Output the (x, y) coordinate of the center of the cell containing the given text.  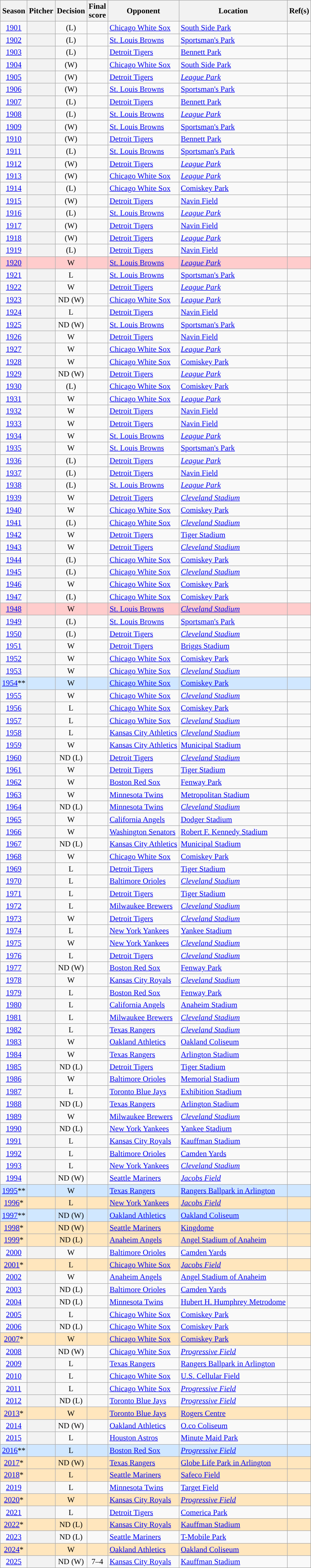
1927 (14, 349)
1921 (14, 275)
2001* (14, 1265)
1949 (14, 621)
1990 (14, 1129)
1994 (14, 1178)
1936 (14, 461)
1903 (14, 52)
1918 (14, 238)
1981 (14, 1017)
1911 (14, 151)
Washington Senators (144, 832)
1982 (14, 1030)
Minute Maid Park (233, 1438)
1991 (14, 1141)
Briggs Stadium (233, 646)
1951 (14, 646)
2019 (14, 1487)
1943 (14, 547)
1950 (14, 634)
2005 (14, 1314)
1970 (14, 881)
1964 (14, 807)
1959 (14, 745)
2014 (14, 1426)
1919 (14, 250)
1989 (14, 1116)
2003 (14, 1289)
1983 (14, 1042)
1992 (14, 1154)
2012 (14, 1401)
Location (233, 11)
Globe Life Park in Arlington (233, 1463)
1962 (14, 782)
1958 (14, 733)
1925 (14, 324)
Rogers Centre (233, 1413)
U.S. Cellular Field (233, 1376)
Opponent (144, 11)
Robert F. Kennedy Stadium (233, 832)
Safeco Field (233, 1475)
1939 (14, 498)
1980 (14, 1005)
1926 (14, 337)
1976 (14, 955)
1995** (14, 1191)
1974 (14, 931)
1932 (14, 411)
2015 (14, 1438)
1985 (14, 1067)
1987 (14, 1091)
1948 (14, 609)
1929 (14, 374)
2002 (14, 1277)
1923 (14, 300)
2010 (14, 1376)
1984 (14, 1054)
Houston Astros (144, 1438)
1920 (14, 263)
2025 (14, 1562)
2023 (14, 1537)
1928 (14, 362)
2004 (14, 1302)
1977 (14, 968)
1916 (14, 213)
2018* (14, 1475)
1922 (14, 287)
2013* (14, 1413)
2021 (14, 1512)
2022* (14, 1524)
1942 (14, 535)
1955 (14, 696)
2008 (14, 1351)
1957 (14, 720)
1915 (14, 201)
2000 (14, 1252)
1908 (14, 114)
1902 (14, 40)
2011 (14, 1389)
1975 (14, 943)
O.co Coliseum (233, 1426)
1906 (14, 89)
2024* (14, 1549)
1961 (14, 770)
Anaheim Stadium (233, 1005)
Memorial Stadium (233, 1079)
1965 (14, 819)
1978 (14, 980)
1944 (14, 559)
1966 (14, 832)
Target Field (233, 1487)
1969 (14, 869)
Decision (71, 11)
1946 (14, 584)
1937 (14, 473)
Finalscore (97, 11)
1979 (14, 993)
1988 (14, 1104)
Hubert H. Humphrey Metrodome (233, 1302)
1996* (14, 1203)
1905 (14, 77)
1956 (14, 708)
2017* (14, 1463)
1940 (14, 510)
2007* (14, 1339)
Metropolitan Stadium (233, 795)
2020* (14, 1500)
1907 (14, 102)
Pitcher (41, 11)
1935 (14, 448)
Ref(s) (299, 11)
1947 (14, 597)
Dodger Stadium (233, 819)
1913 (14, 176)
Season (14, 11)
1953 (14, 671)
1972 (14, 906)
T-Mobile Park (233, 1537)
1941 (14, 522)
1938 (14, 485)
2009 (14, 1364)
1952 (14, 659)
1960 (14, 758)
1945 (14, 572)
1909 (14, 126)
1912 (14, 163)
1997** (14, 1215)
1904 (14, 65)
1933 (14, 424)
1963 (14, 795)
1934 (14, 436)
2016** (14, 1450)
2006 (14, 1326)
1930 (14, 386)
1971 (14, 894)
1986 (14, 1079)
7–4 (97, 1562)
1998* (14, 1228)
1931 (14, 399)
1914 (14, 189)
1924 (14, 312)
Comerica Park (233, 1512)
1973 (14, 918)
Kingdome (233, 1228)
1910 (14, 139)
1967 (14, 844)
1993 (14, 1166)
1954** (14, 683)
Exhibition Stadium (233, 1091)
1999* (14, 1240)
1901 (14, 28)
1917 (14, 226)
1968 (14, 856)
